Pinpoint the cell where the given text exists, returning its (X, Y) midpoint coordinate. 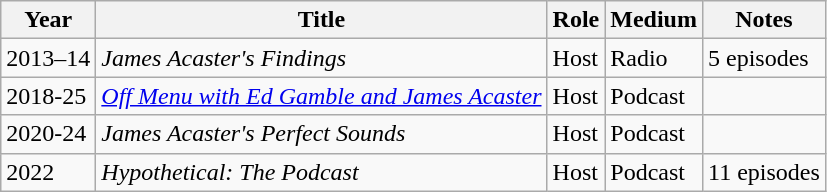
James Acaster's Perfect Sounds (322, 134)
James Acaster's Findings (322, 58)
2013–14 (48, 58)
Radio (654, 58)
Medium (654, 20)
Title (322, 20)
2022 (48, 172)
11 episodes (764, 172)
2020-24 (48, 134)
Role (576, 20)
2018-25 (48, 96)
Off Menu with Ed Gamble and James Acaster (322, 96)
Hypothetical: The Podcast (322, 172)
Notes (764, 20)
5 episodes (764, 58)
Year (48, 20)
